Return the [x, y] coordinate for the center point of the cell that contains the specified text.  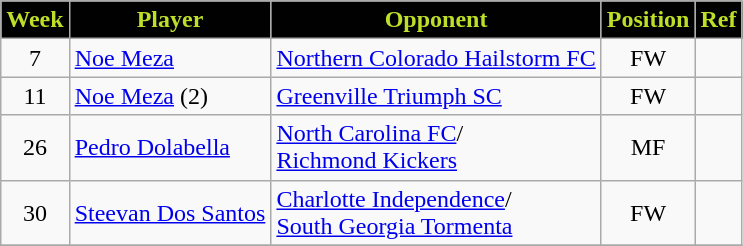
Noe Meza (2) [170, 96]
Position [648, 20]
Steevan Dos Santos [170, 212]
Pedro Dolabella [170, 148]
MF [648, 148]
7 [35, 58]
Week [35, 20]
Player [170, 20]
Opponent [436, 20]
26 [35, 148]
Noe Meza [170, 58]
Charlotte Independence/South Georgia Tormenta [436, 212]
30 [35, 212]
11 [35, 96]
Ref [718, 20]
North Carolina FC/Richmond Kickers [436, 148]
Northern Colorado Hailstorm FC [436, 58]
Greenville Triumph SC [436, 96]
